Capture the cell that displays the provided text and extract its [x, y] central coordinate. 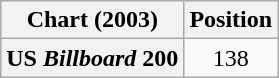
US Billboard 200 [92, 58]
138 [231, 58]
Position [231, 20]
Chart (2003) [92, 20]
